For the text-containing cell, return its midpoint in (X, Y) coordinate format. 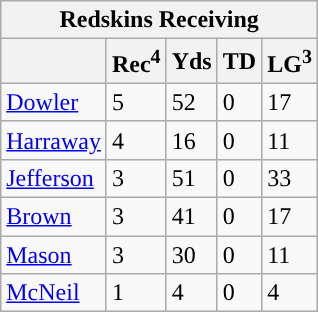
LG3 (290, 62)
16 (192, 140)
Redskins Receiving (160, 20)
33 (290, 178)
30 (192, 255)
5 (136, 102)
Jefferson (54, 178)
Dowler (54, 102)
41 (192, 217)
Yds (192, 62)
51 (192, 178)
1 (136, 293)
Rec4 (136, 62)
52 (192, 102)
Mason (54, 255)
TD (239, 62)
Harraway (54, 140)
McNeil (54, 293)
Brown (54, 217)
